From the cell containing the given text, extract its center point as (X, Y) coordinate. 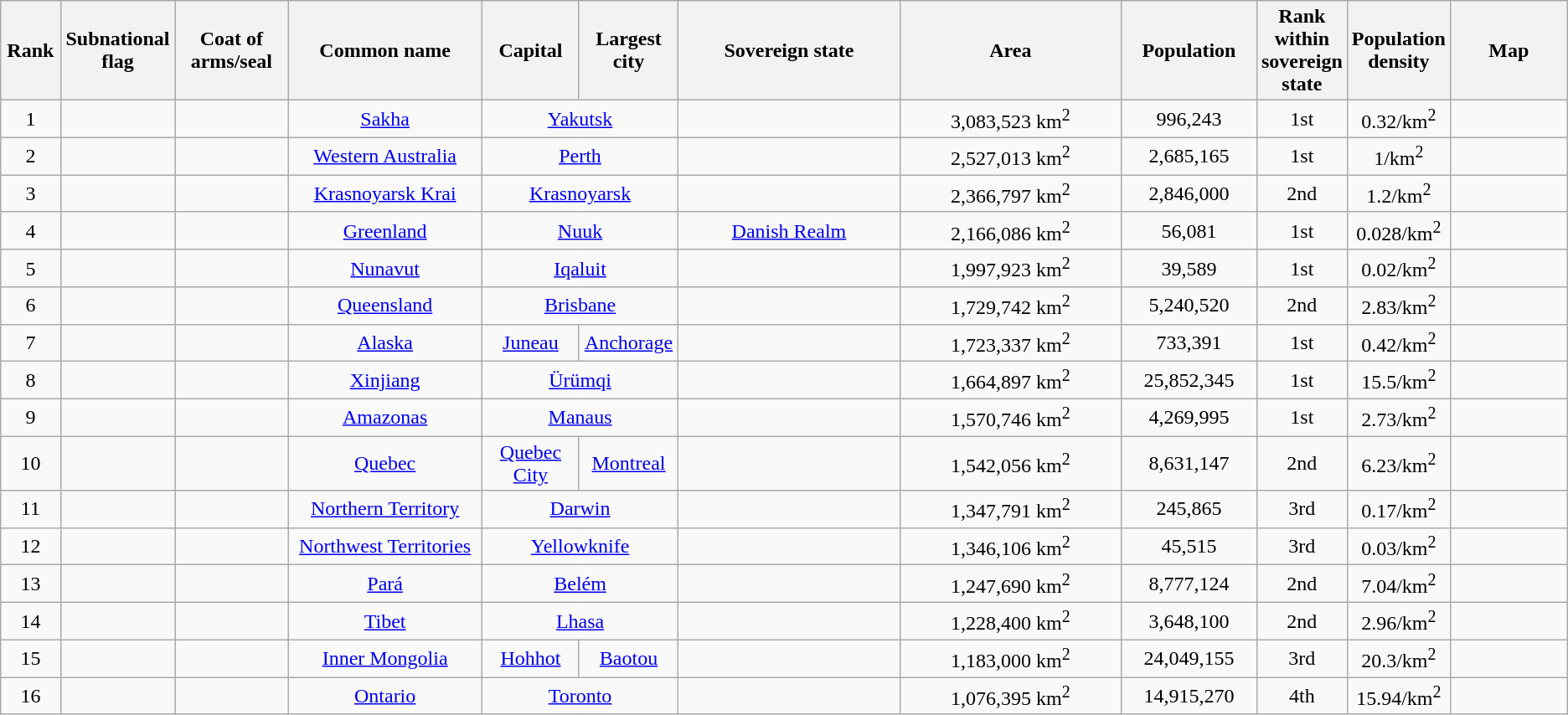
Area (1010, 50)
8 (30, 380)
3,648,100 (1189, 621)
Perth (580, 156)
4th (1302, 697)
Quebec (385, 464)
12 (30, 546)
Belém (580, 584)
0.42/km2 (1399, 343)
1,076,395 km2 (1010, 697)
4,269,995 (1189, 417)
1,542,056 km2 (1010, 464)
Northern Territory (385, 509)
1,247,690 km2 (1010, 584)
9 (30, 417)
Largest city (628, 50)
15.94/km2 (1399, 697)
1,347,791 km2 (1010, 509)
Juneau (530, 343)
24,049,155 (1189, 658)
7 (30, 343)
Ürümqi (580, 380)
Krasnoyarsk (580, 194)
Pará (385, 584)
Population (1189, 50)
Coat of arms/seal (231, 50)
2.73/km2 (1399, 417)
1,664,897 km2 (1010, 380)
15 (30, 658)
996,243 (1189, 119)
245,865 (1189, 509)
2,166,086 km2 (1010, 231)
Xinjiang (385, 380)
56,081 (1189, 231)
Inner Mongolia (385, 658)
1 (30, 119)
0.32/km2 (1399, 119)
Krasnoyarsk Krai (385, 194)
4 (30, 231)
6.23/km2 (1399, 464)
0.17/km2 (1399, 509)
Danish Realm (789, 231)
Sovereign state (789, 50)
1.2/km2 (1399, 194)
3 (30, 194)
39,589 (1189, 268)
Sakha (385, 119)
0.03/km2 (1399, 546)
Greenland (385, 231)
14 (30, 621)
16 (30, 697)
2,366,797 km2 (1010, 194)
0.02/km2 (1399, 268)
2.83/km2 (1399, 306)
8,631,147 (1189, 464)
Map (1509, 50)
Anchorage (628, 343)
1,997,923 km2 (1010, 268)
25,852,345 (1189, 380)
Brisbane (580, 306)
Ontario (385, 697)
Manaus (580, 417)
1,228,400 km2 (1010, 621)
Iqaluit (580, 268)
5,240,520 (1189, 306)
Lhasa (580, 621)
2,527,013 km2 (1010, 156)
Yellowknife (580, 546)
6 (30, 306)
Nuuk (580, 231)
1,570,746 km2 (1010, 417)
2,685,165 (1189, 156)
8,777,124 (1189, 584)
14,915,270 (1189, 697)
Tibet (385, 621)
Baotou (628, 658)
1,183,000 km2 (1010, 658)
2.96/km2 (1399, 621)
Montreal (628, 464)
10 (30, 464)
2,846,000 (1189, 194)
1,346,106 km2 (1010, 546)
733,391 (1189, 343)
20.3/km2 (1399, 658)
Northwest Territories (385, 546)
0.028/km2 (1399, 231)
Yakutsk (580, 119)
45,515 (1189, 546)
Queensland (385, 306)
Common name (385, 50)
Alaska (385, 343)
7.04/km2 (1399, 584)
5 (30, 268)
Hohhot (530, 658)
3,083,523 km2 (1010, 119)
Capital (530, 50)
Western Australia (385, 156)
1/km2 (1399, 156)
15.5/km2 (1399, 380)
Toronto (580, 697)
Darwin (580, 509)
Rank (30, 50)
Quebec City (530, 464)
Rank within sovereign state (1302, 50)
1,723,337 km2 (1010, 343)
11 (30, 509)
Subnational flag (117, 50)
1,729,742 km2 (1010, 306)
2 (30, 156)
Nunavut (385, 268)
Amazonas (385, 417)
Population density (1399, 50)
13 (30, 584)
